Locate the cell with the specified text and output its (X, Y) center coordinate. 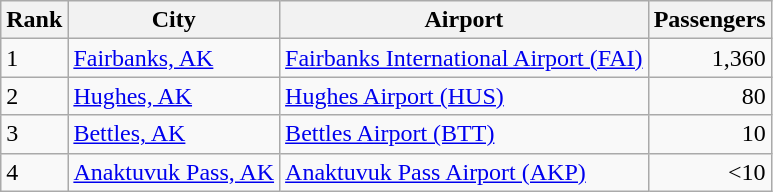
Anaktuvuk Pass, AK (174, 172)
Bettles, AK (174, 134)
80 (710, 96)
1,360 (710, 58)
10 (710, 134)
Bettles Airport (BTT) (464, 134)
Fairbanks International Airport (FAI) (464, 58)
1 (34, 58)
Rank (34, 20)
Fairbanks, AK (174, 58)
Anaktuvuk Pass Airport (AKP) (464, 172)
Airport (464, 20)
2 (34, 96)
Hughes Airport (HUS) (464, 96)
Passengers (710, 20)
<10 (710, 172)
4 (34, 172)
Hughes, AK (174, 96)
City (174, 20)
3 (34, 134)
